Determine the [x, y] coordinate at the center of the cell enclosing the given text.  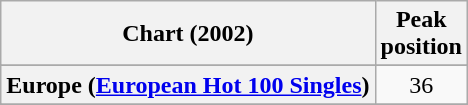
36 [421, 85]
Europe (European Hot 100 Singles) [188, 85]
Chart (2002) [188, 34]
Peakposition [421, 34]
